Capture the cell that displays the provided text and extract its (x, y) central coordinate. 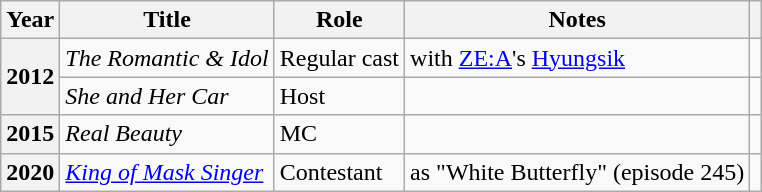
She and Her Car (167, 96)
King of Mask Singer (167, 172)
2020 (30, 172)
as "White Butterfly" (episode 245) (578, 172)
2012 (30, 77)
MC (339, 134)
with ZE:A's Hyungsik (578, 58)
2015 (30, 134)
Notes (578, 20)
The Romantic & Idol (167, 58)
Role (339, 20)
Real Beauty (167, 134)
Title (167, 20)
Host (339, 96)
Regular cast (339, 58)
Year (30, 20)
Contestant (339, 172)
